Find where the given text appears and provide that cell's center as [x, y] coordinate. 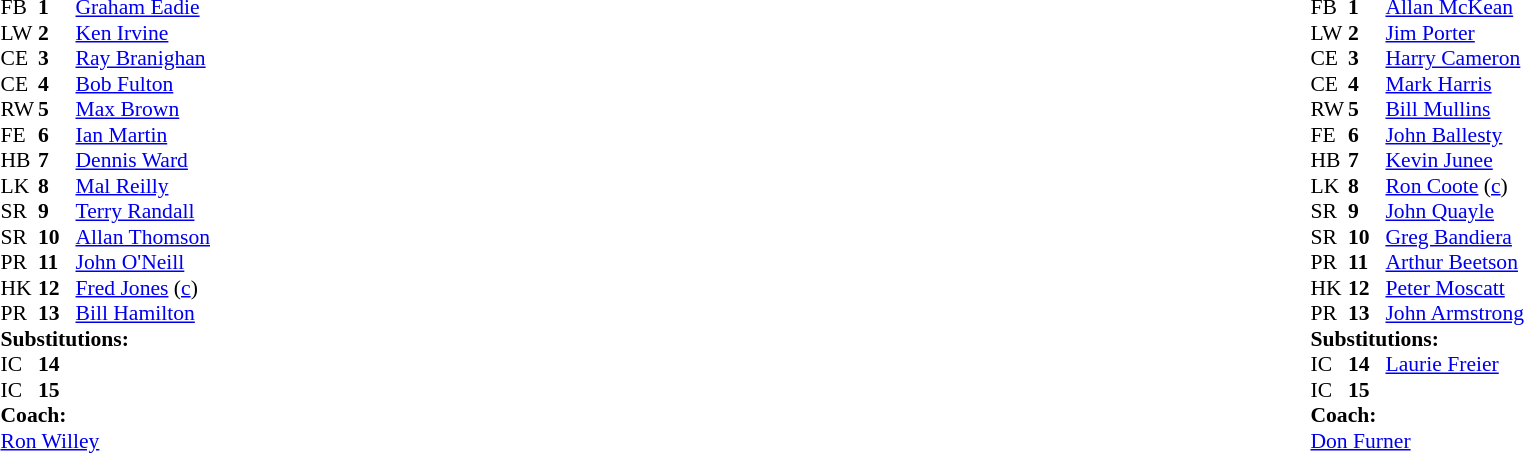
Peter Moscatt [1454, 288]
Ray Branighan [144, 59]
Bill Hamilton [144, 313]
Greg Bandiera [1454, 237]
John Armstrong [1454, 313]
Laurie Freier [1454, 365]
Bob Fulton [144, 84]
John Ballesty [1454, 135]
Ron Coote (c) [1454, 186]
Harry Cameron [1454, 59]
Ian Martin [144, 135]
John Quayle [1454, 211]
Fred Jones (c) [144, 288]
Mark Harris [1454, 84]
Arthur Beetson [1454, 263]
Terry Randall [144, 211]
Bill Mullins [1454, 109]
Allan Thomson [144, 237]
Dennis Ward [144, 161]
Jim Porter [1454, 33]
Mal Reilly [144, 186]
Kevin Junee [1454, 161]
John O'Neill [144, 263]
Max Brown [144, 109]
Ken Irvine [144, 33]
